Capture the cell that displays the provided text and extract its (X, Y) central coordinate. 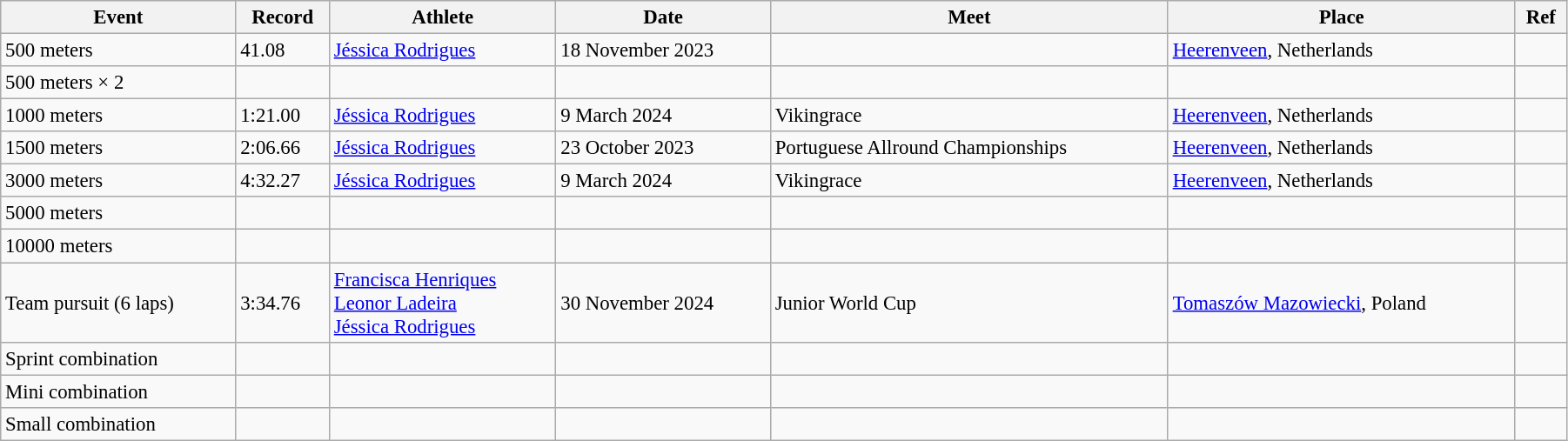
41.08 (283, 50)
4:32.27 (283, 181)
Sprint combination (118, 358)
Date (663, 17)
500 meters × 2 (118, 83)
18 November 2023 (663, 50)
3:34.76 (283, 303)
10000 meters (118, 246)
Ref (1540, 17)
Portuguese Allround Championships (969, 148)
500 meters (118, 50)
Tomaszów Mazowiecki, Poland (1342, 303)
30 November 2024 (663, 303)
3000 meters (118, 181)
1000 meters (118, 116)
Team pursuit (6 laps) (118, 303)
Junior World Cup (969, 303)
Place (1342, 17)
Mini combination (118, 391)
Record (283, 17)
Meet (969, 17)
Francisca HenriquesLeonor LadeiraJéssica Rodrigues (442, 303)
2:06.66 (283, 148)
1500 meters (118, 148)
1:21.00 (283, 116)
23 October 2023 (663, 148)
Athlete (442, 17)
Small combination (118, 424)
5000 meters (118, 213)
Event (118, 17)
